Output the (x, y) coordinate of the center of the cell containing the given text.  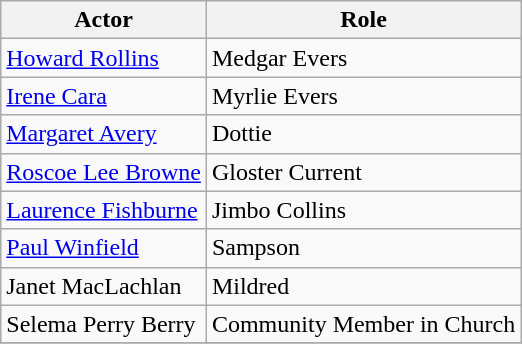
Selema Perry Berry (104, 324)
Jimbo Collins (363, 210)
Laurence Fishburne (104, 210)
Dottie (363, 134)
Actor (104, 20)
Myrlie Evers (363, 96)
Irene Cara (104, 96)
Howard Rollins (104, 58)
Role (363, 20)
Paul Winfield (104, 248)
Roscoe Lee Browne (104, 172)
Mildred (363, 286)
Gloster Current (363, 172)
Medgar Evers (363, 58)
Community Member in Church (363, 324)
Sampson (363, 248)
Margaret Avery (104, 134)
Janet MacLachlan (104, 286)
